Find where the given text appears and provide that cell's center as [x, y] coordinate. 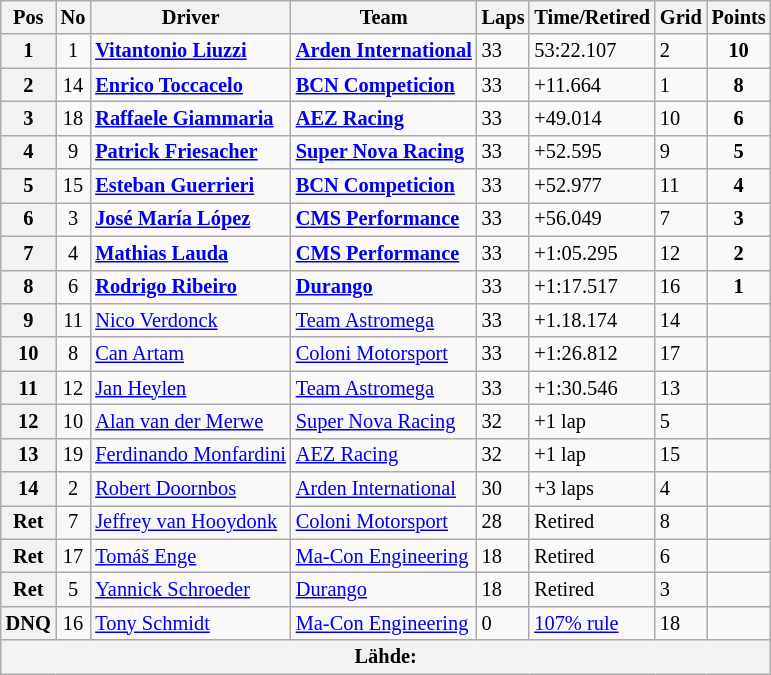
+1:26.812 [592, 354]
+11.664 [592, 85]
No [74, 17]
Can Artam [190, 354]
Mathias Lauda [190, 253]
+52.977 [592, 186]
+3 laps [592, 489]
107% rule [592, 623]
Time/Retired [592, 17]
Driver [190, 17]
Enrico Toccacelo [190, 85]
+1:30.546 [592, 388]
28 [504, 522]
Rodrigo Ribeiro [190, 287]
53:22.107 [592, 51]
Robert Doornbos [190, 489]
Lähde: [386, 657]
Grid [681, 17]
30 [504, 489]
Nico Verdonck [190, 320]
Tony Schmidt [190, 623]
+1:17.517 [592, 287]
Jeffrey van Hooydonk [190, 522]
DNQ [28, 623]
Points [739, 17]
19 [74, 455]
Jan Heylen [190, 388]
+1.18.174 [592, 320]
Pos [28, 17]
+49.014 [592, 118]
Vitantonio Liuzzi [190, 51]
Team [384, 17]
Alan van der Merwe [190, 421]
Patrick Friesacher [190, 152]
+52.595 [592, 152]
0 [504, 623]
+56.049 [592, 219]
Ferdinando Monfardini [190, 455]
+1:05.295 [592, 253]
Raffaele Giammaria [190, 118]
José María López [190, 219]
Tomáš Enge [190, 556]
Esteban Guerrieri [190, 186]
Laps [504, 17]
Yannick Schroeder [190, 589]
